Return (x, y) of the center of cell containing provided text 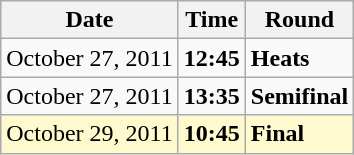
Time (212, 20)
Date (90, 20)
Heats (299, 58)
October 29, 2011 (90, 134)
13:35 (212, 96)
10:45 (212, 134)
12:45 (212, 58)
Final (299, 134)
Round (299, 20)
Semifinal (299, 96)
